Scan for the cell matching the given text and deliver its [x, y] coordinate at center. 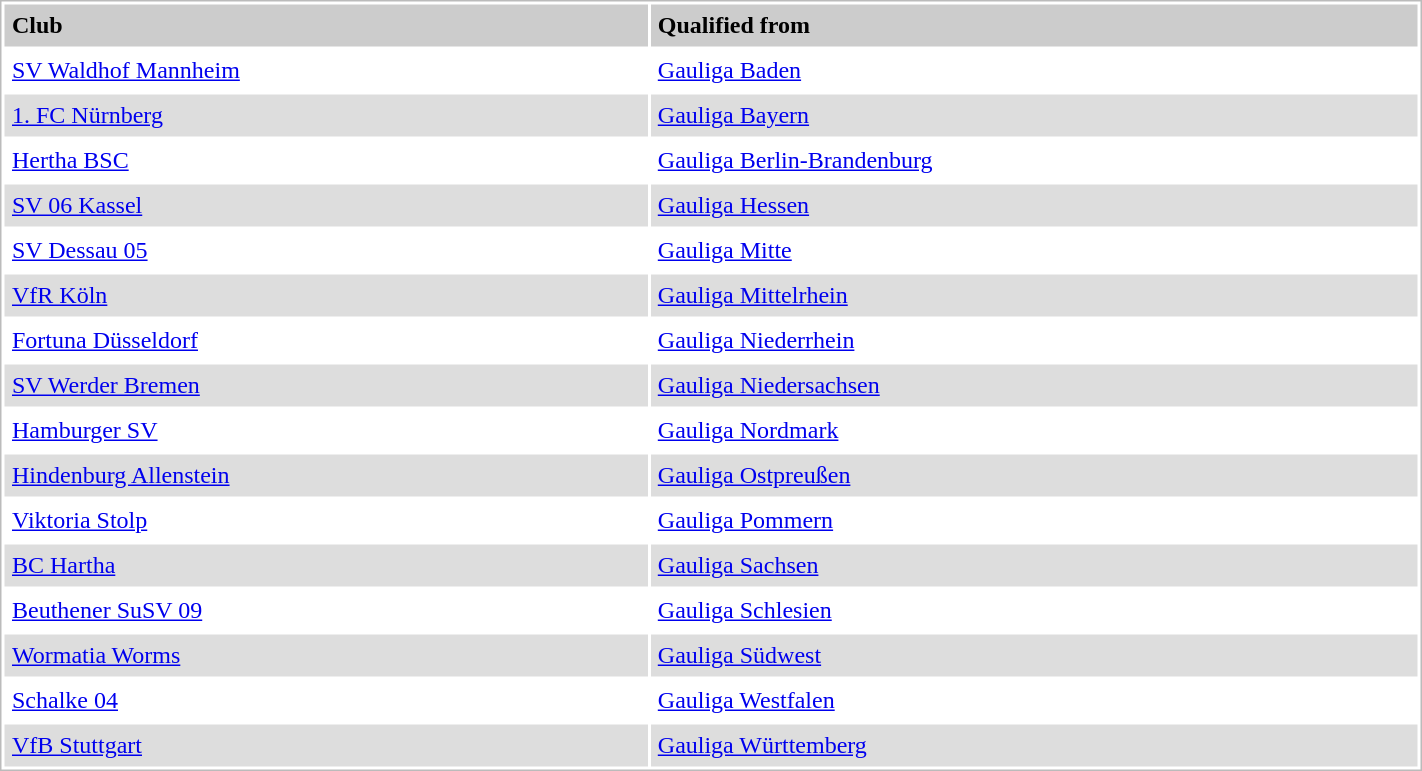
Gauliga Pommern [1034, 521]
SV Werder Bremen [326, 385]
Schalke 04 [326, 701]
Gauliga Ostpreußen [1034, 475]
SV Waldhof Mannheim [326, 71]
Hindenburg Allenstein [326, 475]
Gauliga Schlesien [1034, 611]
Gauliga Württemberg [1034, 745]
Wormatia Worms [326, 655]
SV Dessau 05 [326, 251]
Fortuna Düsseldorf [326, 341]
Gauliga Westfalen [1034, 701]
Gauliga Südwest [1034, 655]
Gauliga Niederrhein [1034, 341]
Gauliga Bayern [1034, 115]
Gauliga Nordmark [1034, 431]
Hamburger SV [326, 431]
Gauliga Berlin-Brandenburg [1034, 161]
Gauliga Mittelrhein [1034, 295]
Beuthener SuSV 09 [326, 611]
1. FC Nürnberg [326, 115]
Gauliga Sachsen [1034, 565]
Gauliga Mitte [1034, 251]
Club [326, 25]
Hertha BSC [326, 161]
BC Hartha [326, 565]
VfB Stuttgart [326, 745]
Qualified from [1034, 25]
SV 06 Kassel [326, 205]
Viktoria Stolp [326, 521]
Gauliga Niedersachsen [1034, 385]
VfR Köln [326, 295]
Gauliga Baden [1034, 71]
Gauliga Hessen [1034, 205]
